Find where the given text appears and provide that cell's center as [X, Y] coordinate. 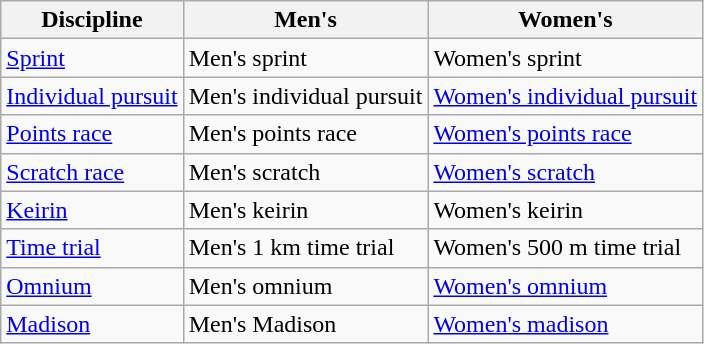
Women's sprint [566, 58]
Men's Madison [306, 324]
Scratch race [92, 172]
Men's keirin [306, 210]
Men's individual pursuit [306, 96]
Women's scratch [566, 172]
Men's omnium [306, 286]
Men's scratch [306, 172]
Women's 500 m time trial [566, 248]
Women's keirin [566, 210]
Men's sprint [306, 58]
Women's points race [566, 134]
Women's madison [566, 324]
Women's individual pursuit [566, 96]
Men's points race [306, 134]
Time trial [92, 248]
Women's omnium [566, 286]
Discipline [92, 20]
Men's 1 km time trial [306, 248]
Keirin [92, 210]
Madison [92, 324]
Men's [306, 20]
Women's [566, 20]
Sprint [92, 58]
Omnium [92, 286]
Points race [92, 134]
Individual pursuit [92, 96]
